Extract the [x, y] coordinate from the center of the cell holding the provided text.  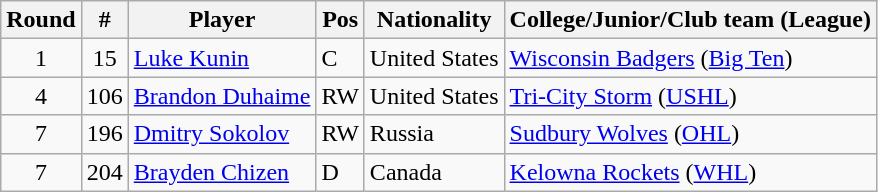
Wisconsin Badgers (Big Ten) [690, 58]
Russia [434, 134]
College/Junior/Club team (League) [690, 20]
Canada [434, 172]
D [340, 172]
# [104, 20]
204 [104, 172]
Brayden Chizen [222, 172]
1 [41, 58]
Luke Kunin [222, 58]
106 [104, 96]
Tri-City Storm (USHL) [690, 96]
Pos [340, 20]
Dmitry Sokolov [222, 134]
Round [41, 20]
Sudbury Wolves (OHL) [690, 134]
196 [104, 134]
4 [41, 96]
Brandon Duhaime [222, 96]
Nationality [434, 20]
C [340, 58]
Player [222, 20]
Kelowna Rockets (WHL) [690, 172]
15 [104, 58]
